Output the (X, Y) coordinate of the center of the cell containing the given text.  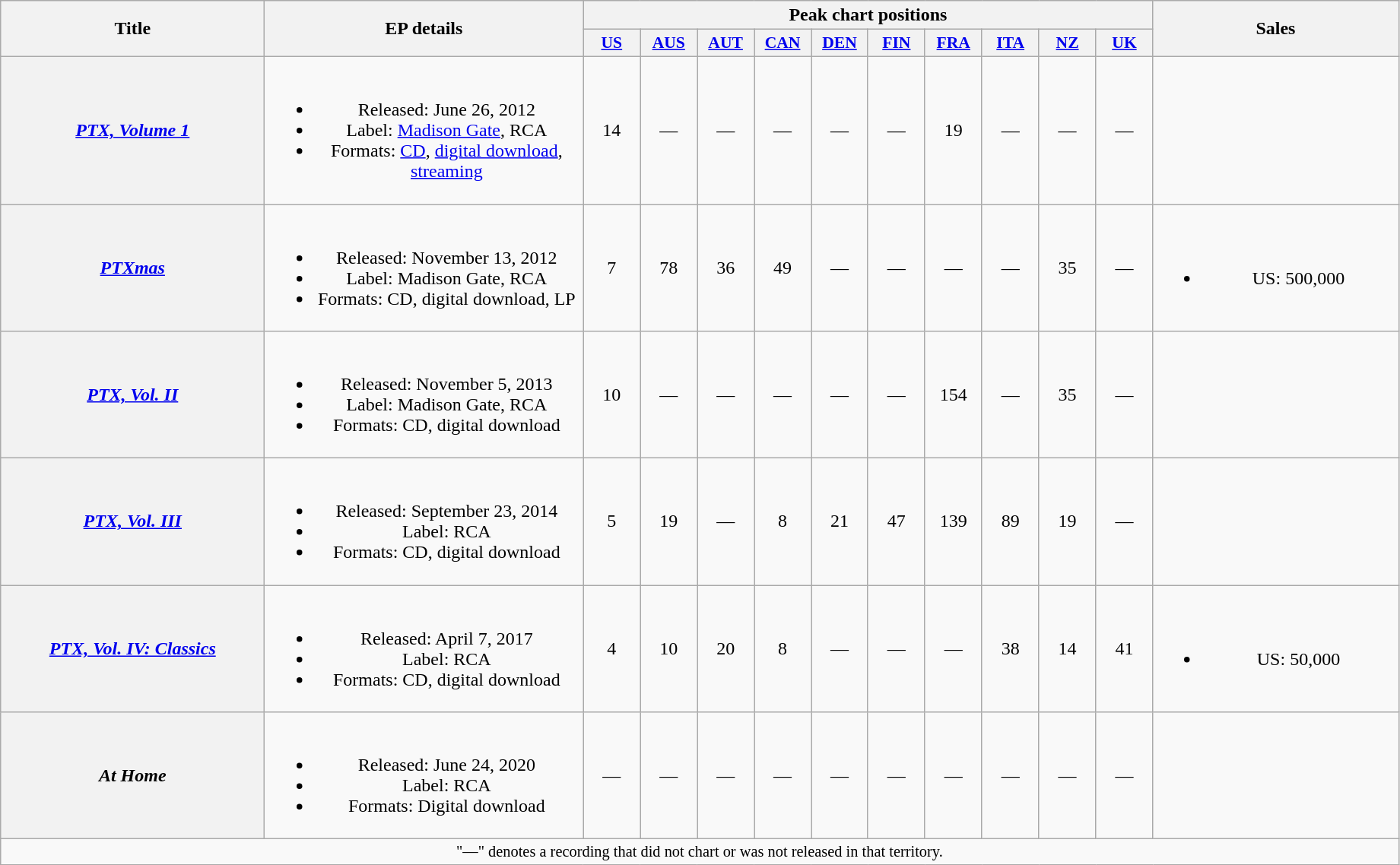
5 (611, 521)
Released: September 23, 2014Label: RCAFormats: CD, digital download (424, 521)
PTXmas (132, 268)
PTX, Vol. II (132, 395)
At Home (132, 775)
47 (896, 521)
Released: April 7, 2017Label: RCAFormats: CD, digital download (424, 649)
NZ (1068, 43)
Released: November 5, 2013Label: Madison Gate, RCA Formats: CD, digital download (424, 395)
36 (725, 268)
78 (669, 268)
PTX, Volume 1 (132, 130)
PTX, Vol. III (132, 521)
Sales (1276, 29)
154 (954, 395)
Title (132, 29)
20 (725, 649)
DEN (840, 43)
PTX, Vol. IV: Classics (132, 649)
41 (1124, 649)
AUS (669, 43)
4 (611, 649)
49 (783, 268)
Released: June 26, 2012Label: Madison Gate, RCA Formats: CD, digital download, streaming (424, 130)
89 (1010, 521)
US: 50,000 (1276, 649)
ITA (1010, 43)
US: 500,000 (1276, 268)
Released: November 13, 2012Label: Madison Gate, RCA Formats: CD, digital download, LP (424, 268)
Released: June 24, 2020Label: RCAFormats: Digital download (424, 775)
UK (1124, 43)
EP details (424, 29)
CAN (783, 43)
"—" denotes a recording that did not chart or was not released in that territory. (700, 852)
7 (611, 268)
FRA (954, 43)
139 (954, 521)
US (611, 43)
21 (840, 521)
Peak chart positions (868, 15)
AUT (725, 43)
38 (1010, 649)
FIN (896, 43)
